Determine the (x, y) coordinate at the center of the cell enclosing the given text.  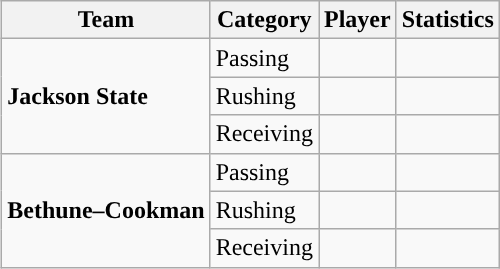
Jackson State (106, 96)
Category (264, 20)
Player (357, 20)
Team (106, 20)
Bethune–Cookman (106, 210)
Statistics (448, 20)
